Capture the cell that displays the provided text and extract its [X, Y] central coordinate. 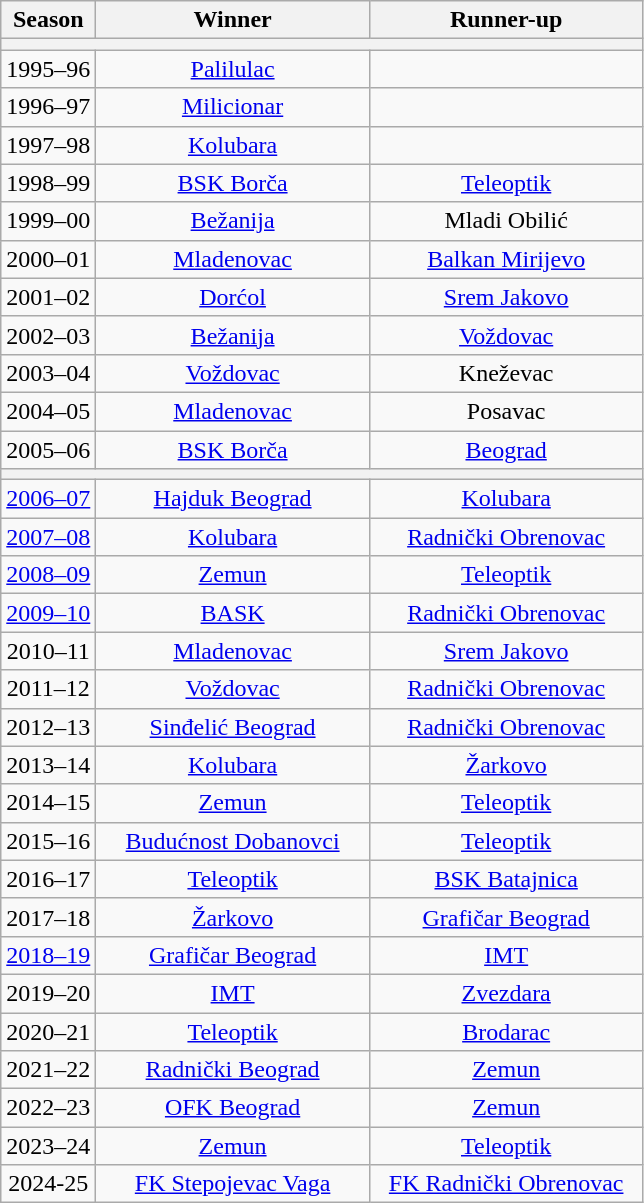
Balkan Mirijevo [506, 259]
2016–17 [48, 879]
2017–18 [48, 917]
1995–96 [48, 69]
Season [48, 20]
2011–12 [48, 689]
Winner [233, 20]
Beograd [506, 449]
2001–02 [48, 297]
2020–21 [48, 1031]
Hajduk Beograd [233, 499]
BASK [233, 613]
2006–07 [48, 499]
2008–09 [48, 575]
1997–98 [48, 145]
2013–14 [48, 765]
Posavac [506, 411]
Sinđelić Beograd [233, 727]
2005–06 [48, 449]
FK Stepojevac Vaga [233, 1184]
Palilulac [233, 69]
1998–99 [48, 183]
Mladi Obilić [506, 221]
2022–23 [48, 1108]
Dorćol [233, 297]
2015–16 [48, 841]
2012–13 [48, 727]
2014–15 [48, 803]
Milicionar [233, 107]
1999–00 [48, 221]
2003–04 [48, 373]
2021–22 [48, 1070]
2000–01 [48, 259]
2009–10 [48, 613]
1996–97 [48, 107]
Runner-up [506, 20]
Zvezdara [506, 993]
2018–19 [48, 955]
2019–20 [48, 993]
2024-25 [48, 1184]
2007–08 [48, 537]
2010–11 [48, 651]
Kneževac [506, 373]
Budućnost Dobanovci [233, 841]
2002–03 [48, 335]
2004–05 [48, 411]
2023–24 [48, 1146]
FK Radnički Obrenovac [506, 1184]
Brodarac [506, 1031]
OFK Beograd [233, 1108]
Radnički Beograd [233, 1070]
BSK Batajnica [506, 879]
